Scan for the cell matching the given text and deliver its [X, Y] coordinate at center. 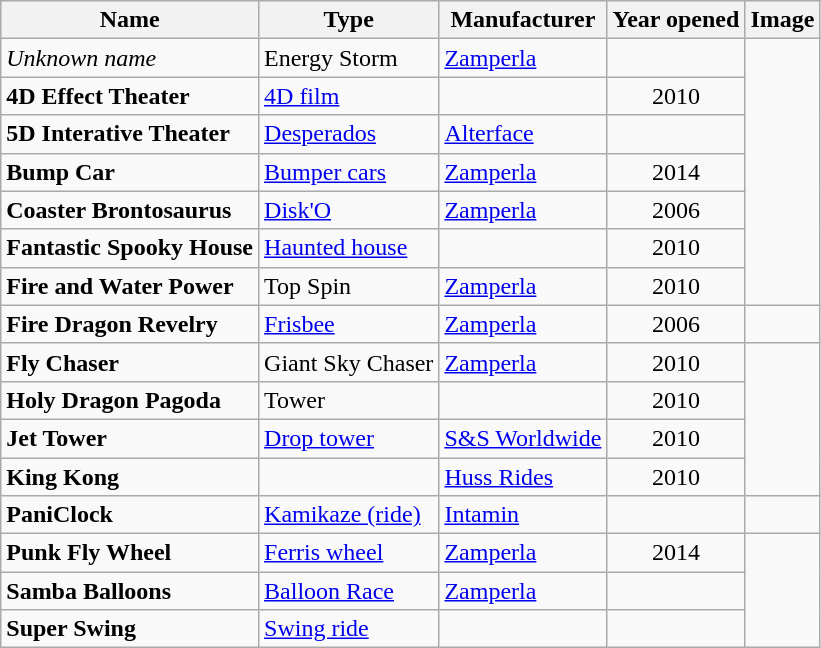
King Kong [130, 477]
Type [349, 20]
4D Effect Theater [130, 96]
Top Spin [349, 286]
Manufacturer [523, 20]
Haunted house [349, 248]
Disk'O [349, 210]
Jet Tower [130, 438]
Bump Car [130, 172]
Year opened [676, 20]
PaniClock [130, 515]
Image [782, 20]
5D Interative Theater [130, 134]
Coaster Brontosaurus [130, 210]
Alterface [523, 134]
Huss Rides [523, 477]
Ferris wheel [349, 553]
Fly Chaser [130, 362]
Punk Fly Wheel [130, 553]
Drop tower [349, 438]
Kamikaze (ride) [349, 515]
Tower [349, 400]
Swing ride [349, 629]
Balloon Race [349, 591]
Unknown name [130, 58]
Bumper cars [349, 172]
Energy Storm [349, 58]
Giant Sky Chaser [349, 362]
Holy Dragon Pagoda [130, 400]
Desperados [349, 134]
Frisbee [349, 324]
Fire and Water Power [130, 286]
Samba Balloons [130, 591]
Fantastic Spooky House [130, 248]
Name [130, 20]
S&S Worldwide [523, 438]
Fire Dragon Revelry [130, 324]
4D film [349, 96]
Intamin [523, 515]
Super Swing [130, 629]
